From the cell containing the given text, extract its center point as (X, Y) coordinate. 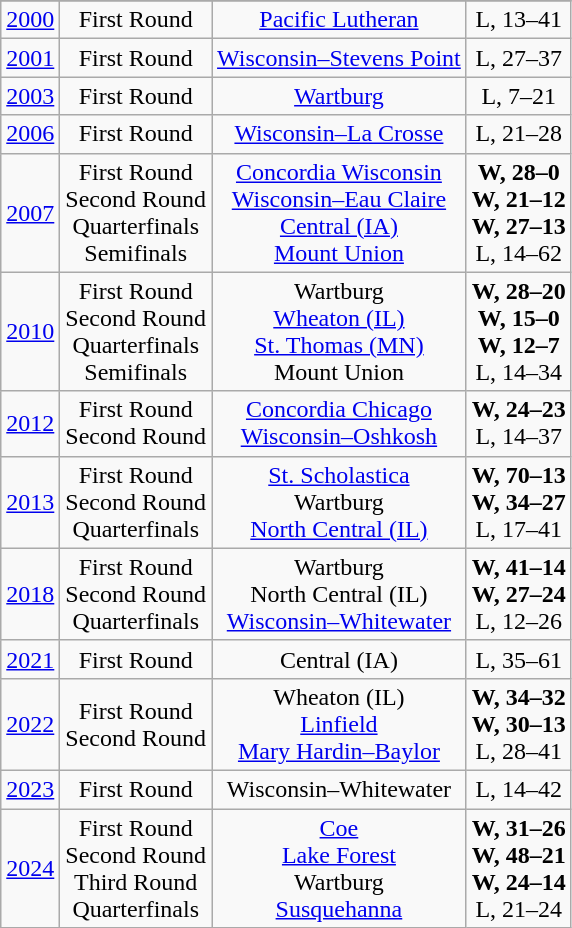
2013 (30, 502)
W, 34–32W, 30–13L, 28–41 (518, 724)
Concordia WisconsinWisconsin–Eau ClaireCentral (IA)Mount Union (340, 212)
Wisconsin–Stevens Point (340, 58)
First RoundSecond RoundThird RoundQuarterfinals (136, 868)
W, 41–14W, 27–24L, 12–26 (518, 594)
2006 (30, 134)
WartburgNorth Central (IL)Wisconsin–Whitewater (340, 594)
Concordia ChicagoWisconsin–Oshkosh (340, 424)
2012 (30, 424)
St. ScholasticaWartburgNorth Central (IL) (340, 502)
CoeLake ForestWartburgSusquehanna (340, 868)
W, 28–0W, 21–12W, 27–13L, 14–62 (518, 212)
2023 (30, 789)
W, 70–13W, 34–27L, 17–41 (518, 502)
2000 (30, 20)
L, 21–28 (518, 134)
WartburgWheaton (IL)St. Thomas (MN)Mount Union (340, 332)
Wisconsin–La Crosse (340, 134)
2001 (30, 58)
L, 35–61 (518, 659)
Wheaton (IL)LinfieldMary Hardin–Baylor (340, 724)
2021 (30, 659)
L, 7–21 (518, 96)
2010 (30, 332)
Central (IA) (340, 659)
W, 31–26W, 48–21W, 24–14L, 21–24 (518, 868)
2018 (30, 594)
L, 14–42 (518, 789)
Wartburg (340, 96)
Pacific Lutheran (340, 20)
2022 (30, 724)
L, 13–41 (518, 20)
Wisconsin–Whitewater (340, 789)
W, 28–20W, 15–0W, 12–7L, 14–34 (518, 332)
2024 (30, 868)
2007 (30, 212)
W, 24–23L, 14–37 (518, 424)
2003 (30, 96)
L, 27–37 (518, 58)
